Output the [x, y] coordinate of the center of the cell containing the given text.  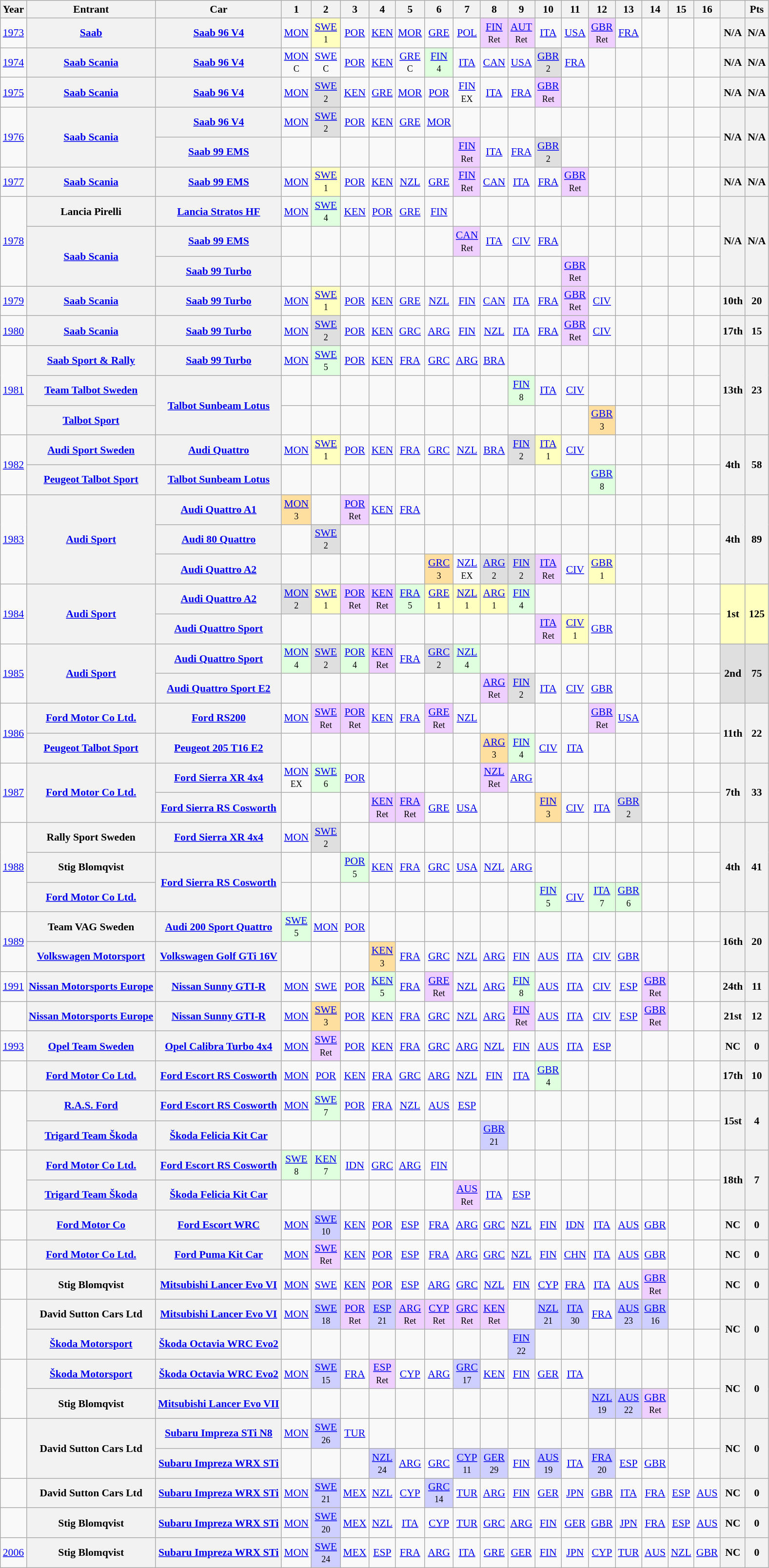
Ford Puma Kit Car [218, 1255]
16 [707, 9]
Peugeot 205 T16 E2 [218, 748]
NZL4 [467, 658]
ESP21 [382, 1314]
NZL1 [467, 599]
21st [732, 1016]
Audi Sport Sweden [91, 451]
GBR1 [602, 569]
MON2 [296, 599]
GRC2 [439, 658]
13 [629, 9]
Saab [91, 33]
1974 [14, 62]
SWE20 [326, 1523]
AUS19 [548, 1464]
1988 [14, 867]
SWE15 [326, 1374]
GBR16 [655, 1314]
Ford RS200 [218, 719]
Audi Quattro [218, 451]
AUTRet [521, 33]
SWE7 [326, 1106]
Rally Sport Sweden [91, 838]
Car [218, 9]
18th [732, 1180]
GRCRet [467, 1314]
MONEX [296, 778]
23 [757, 390]
CYP11 [467, 1464]
2006 [14, 1552]
1991 [14, 987]
KEN5 [382, 987]
1977 [14, 181]
Volkswagen Golf GTi 16V [218, 957]
NZLRet [494, 778]
58 [757, 465]
Team VAG Sweden [91, 927]
SWE3 [326, 1016]
125 [757, 614]
CHN [575, 1255]
Opel Team Sweden [91, 1046]
FINEX [467, 93]
ARG2 [494, 569]
1978 [14, 242]
ITA7 [602, 897]
Ford Escort WRC [218, 1225]
1st [732, 614]
1993 [14, 1046]
CYPRet [439, 1314]
CIV1 [575, 629]
11th [732, 733]
24th [732, 987]
Saab Sport & Rally [91, 361]
SWE18 [326, 1314]
1973 [14, 33]
Lancia Pirelli [91, 212]
GBR4 [548, 1076]
NZL21 [548, 1314]
Volkswagen Motorsport [91, 957]
Talbot Sport [91, 420]
Audi 80 Quattro [218, 539]
22 [757, 733]
FIN3 [548, 807]
MON4 [296, 658]
1975 [14, 93]
16th [732, 942]
1989 [14, 942]
SWE8 [296, 1165]
POR4 [355, 658]
Audi 200 Sport Quattro [218, 927]
1985 [14, 673]
3 [355, 9]
1981 [14, 390]
CANRet [467, 242]
SWE21 [326, 1493]
KEN3 [382, 957]
1983 [14, 539]
FIN22 [521, 1344]
1980 [14, 331]
ITA1 [548, 451]
AUSRet [467, 1196]
POL [467, 33]
AUS22 [629, 1404]
1976 [14, 137]
Pts [757, 9]
SWE10 [326, 1225]
1979 [14, 301]
Subaru Impreza STi N8 [218, 1433]
SWEC [326, 62]
Entrant [91, 9]
9 [521, 9]
GBR8 [602, 480]
Mitsubishi Lancer Evo VII [218, 1404]
1 [296, 9]
FRARet [410, 807]
89 [757, 539]
Ford Motor Co [91, 1225]
AUS23 [629, 1314]
GBR6 [629, 897]
GRE1 [439, 599]
FRA20 [602, 1464]
FRA5 [410, 599]
SWE4 [326, 212]
Year [14, 9]
41 [757, 867]
5 [410, 9]
14 [655, 9]
2nd [732, 673]
R.A.S. Ford [91, 1106]
10th [732, 301]
MONC [296, 62]
SWE6 [326, 778]
Opel Calibra Turbo 4x4 [218, 1046]
NZL24 [382, 1464]
GRC14 [439, 1493]
SWE24 [326, 1552]
KEN7 [326, 1165]
6 [439, 9]
1982 [14, 465]
NZLEX [467, 569]
13th [732, 390]
NZL19 [602, 1404]
1987 [14, 793]
GER29 [494, 1464]
ITA30 [575, 1314]
Audi Quattro Sport E2 [218, 688]
8 [494, 9]
POR5 [355, 867]
ARG3 [494, 748]
Audi Quattro A1 [218, 510]
GREC [410, 62]
GBR3 [602, 420]
SWE26 [326, 1433]
2 [326, 9]
15st [732, 1120]
GBR21 [494, 1135]
Team Talbot Sweden [91, 390]
7th [732, 793]
ESPRet [382, 1374]
MON3 [296, 510]
GRC3 [439, 569]
FIN5 [548, 897]
1984 [14, 614]
ARG1 [494, 599]
GRC17 [467, 1374]
33 [757, 793]
Lancia Stratos HF [218, 212]
75 [757, 673]
1986 [14, 733]
